Pinpoint the cell where the given text exists, returning its (x, y) midpoint coordinate. 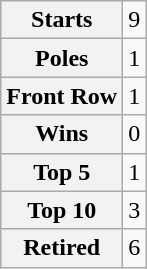
Wins (62, 134)
Poles (62, 58)
Top 5 (62, 172)
Front Row (62, 96)
Top 10 (62, 210)
Starts (62, 20)
Retired (62, 248)
3 (134, 210)
9 (134, 20)
6 (134, 248)
0 (134, 134)
